Identify which cell holds the provided text, then report its (x, y) central coordinate. 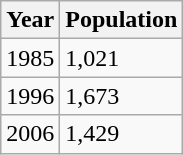
2006 (30, 134)
1985 (30, 58)
Year (30, 20)
Population (122, 20)
1996 (30, 96)
1,429 (122, 134)
1,673 (122, 96)
1,021 (122, 58)
